Detect which cell encompasses the target text, then output its (X, Y) center coordinate. 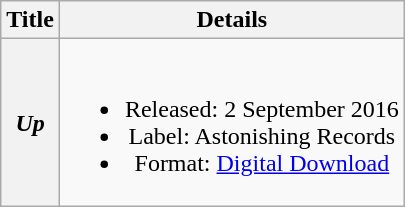
Released: 2 September 2016Label: Astonishing RecordsFormat: Digital Download (232, 122)
Details (232, 20)
Title (30, 20)
Up (30, 122)
